Determine the [X, Y] coordinate at the center of the cell enclosing the given text.  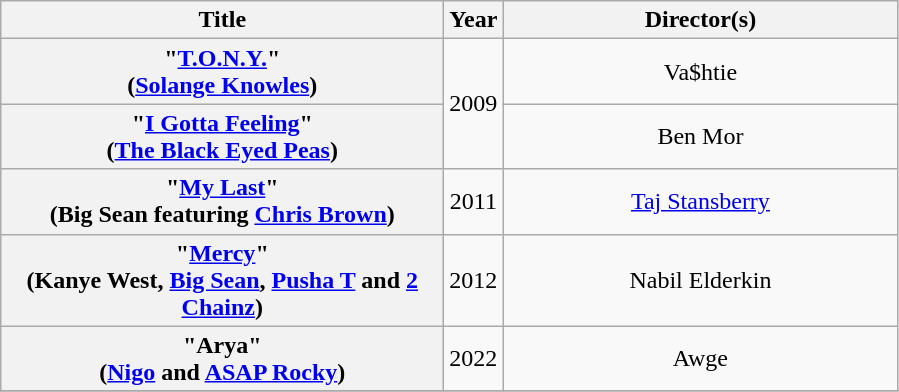
Ben Mor [700, 136]
2012 [474, 280]
Title [222, 20]
Year [474, 20]
Awge [700, 358]
"Mercy"(Kanye West, Big Sean, Pusha T and 2 Chainz) [222, 280]
2022 [474, 358]
"I Gotta Feeling"(The Black Eyed Peas) [222, 136]
2009 [474, 104]
Va$htie [700, 72]
Taj Stansberry [700, 202]
"T.O.N.Y."(Solange Knowles) [222, 72]
Nabil Elderkin [700, 280]
"Arya"(Nigo and ASAP Rocky) [222, 358]
Director(s) [700, 20]
"My Last"(Big Sean featuring Chris Brown) [222, 202]
2011 [474, 202]
